Return [X, Y] of the center of cell containing provided text 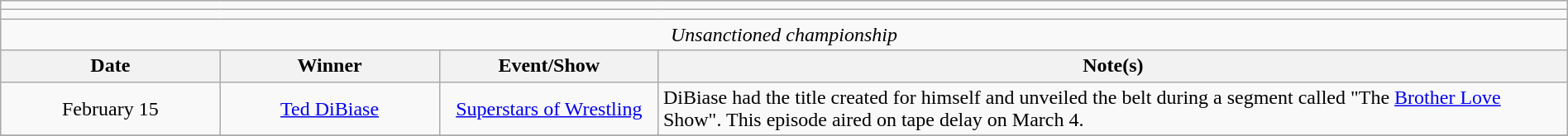
Superstars of Wrestling [549, 109]
Winner [329, 66]
Date [111, 66]
Unsanctioned championship [784, 35]
Note(s) [1113, 66]
Ted DiBiase [329, 109]
February 15 [111, 109]
Event/Show [549, 66]
